Scan for the cell matching the given text and deliver its (X, Y) coordinate at center. 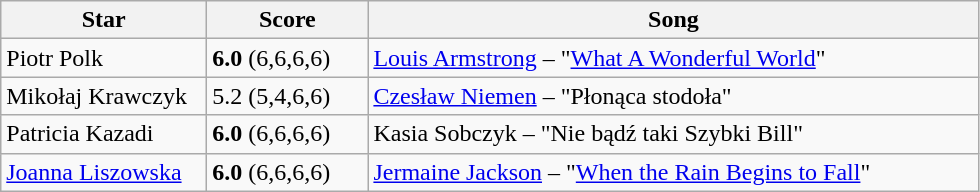
Score (288, 20)
Louis Armstrong – "What A Wonderful World" (674, 58)
Piotr Polk (104, 58)
Patricia Kazadi (104, 134)
Czesław Niemen – "Płonąca stodoła" (674, 96)
Mikołaj Krawczyk (104, 96)
Joanna Liszowska (104, 172)
Kasia Sobczyk – "Nie bądź taki Szybki Bill" (674, 134)
Jermaine Jackson – "When the Rain Begins to Fall" (674, 172)
5.2 (5,4,6,6) (288, 96)
Song (674, 20)
Star (104, 20)
